From the cell containing the given text, extract its center point as (X, Y) coordinate. 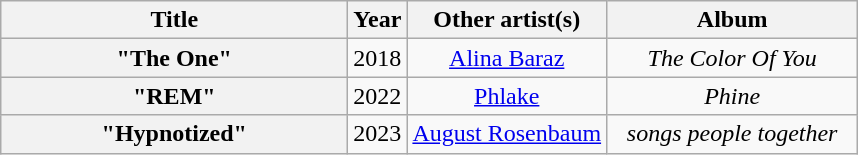
Album (732, 20)
"The One" (174, 58)
Title (174, 20)
Other artist(s) (507, 20)
songs people together (732, 134)
"REM" (174, 96)
August Rosenbaum (507, 134)
The Color Of You (732, 58)
Year (378, 20)
2022 (378, 96)
Phine (732, 96)
"Hypnotized" (174, 134)
2023 (378, 134)
Alina Baraz (507, 58)
Phlake (507, 96)
2018 (378, 58)
